From the cell containing the given text, extract its center point as [x, y] coordinate. 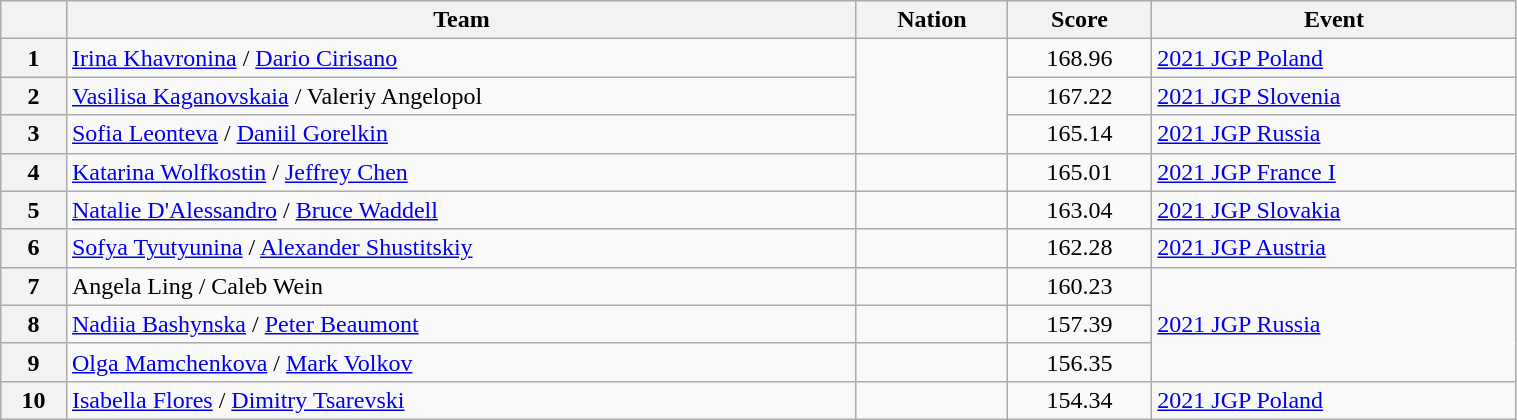
168.96 [1080, 58]
163.04 [1080, 210]
2021 JGP Austria [1334, 248]
Vasilisa Kaganovskaia / Valeriy Angelopol [461, 96]
1 [34, 58]
10 [34, 400]
156.35 [1080, 362]
Natalie D'Alessandro / Bruce Waddell [461, 210]
167.22 [1080, 96]
2 [34, 96]
160.23 [1080, 286]
165.01 [1080, 172]
Katarina Wolfkostin / Jeffrey Chen [461, 172]
2021 JGP Slovakia [1334, 210]
Score [1080, 20]
157.39 [1080, 324]
Irina Khavronina / Dario Cirisano [461, 58]
Event [1334, 20]
2021 JGP Slovenia [1334, 96]
Angela Ling / Caleb Wein [461, 286]
8 [34, 324]
Olga Mamchenkova / Mark Volkov [461, 362]
2021 JGP France I [1334, 172]
162.28 [1080, 248]
Nation [932, 20]
Isabella Flores / Dimitry Tsarevski [461, 400]
3 [34, 134]
Team [461, 20]
165.14 [1080, 134]
4 [34, 172]
5 [34, 210]
Sofya Tyutyunina / Alexander Shustitskiy [461, 248]
Nadiia Bashynska / Peter Beaumont [461, 324]
7 [34, 286]
Sofia Leonteva / Daniil Gorelkin [461, 134]
9 [34, 362]
154.34 [1080, 400]
6 [34, 248]
